Provide the [x, y] coordinate of the cell's center where the given text is located.  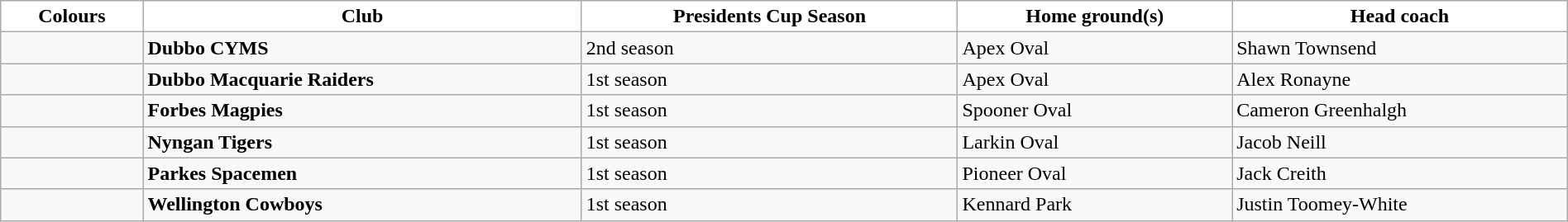
Larkin Oval [1095, 142]
Kennard Park [1095, 205]
Parkes Spacemen [362, 173]
Home ground(s) [1095, 17]
Cameron Greenhalgh [1400, 111]
2nd season [769, 48]
Spooner Oval [1095, 111]
Dubbo CYMS [362, 48]
Pioneer Oval [1095, 173]
Dubbo Macquarie Raiders [362, 79]
Wellington Cowboys [362, 205]
Justin Toomey-White [1400, 205]
Presidents Cup Season [769, 17]
Nyngan Tigers [362, 142]
Club [362, 17]
Shawn Townsend [1400, 48]
Head coach [1400, 17]
Alex Ronayne [1400, 79]
Jacob Neill [1400, 142]
Forbes Magpies [362, 111]
Jack Creith [1400, 173]
Colours [72, 17]
